Provide the (x, y) coordinate of the cell's center where the given text is located.  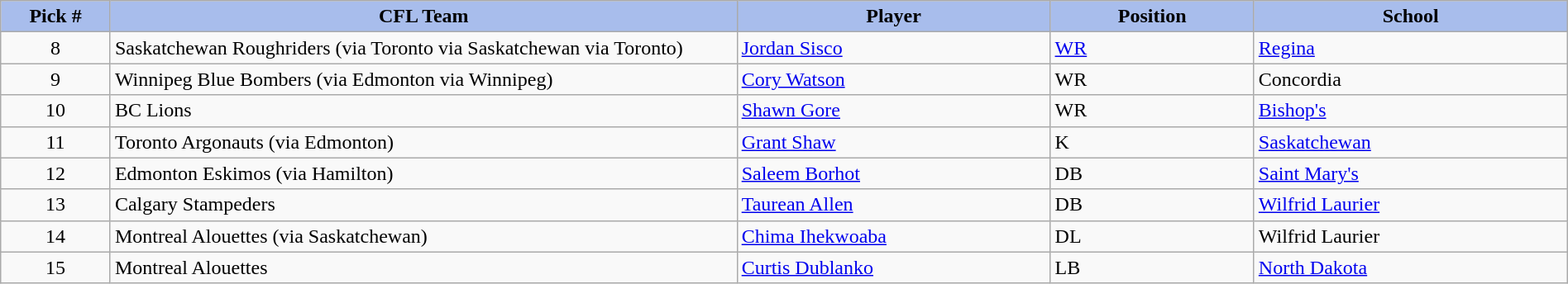
Saskatchewan (1411, 142)
Shawn Gore (893, 111)
10 (56, 111)
Taurean Allen (893, 205)
Grant Shaw (893, 142)
Player (893, 17)
Toronto Argonauts (via Edmonton) (423, 142)
Jordan Sisco (893, 48)
Calgary Stampeders (423, 205)
Curtis Dublanko (893, 267)
12 (56, 173)
K (1152, 142)
BC Lions (423, 111)
Chima Ihekwoaba (893, 236)
Edmonton Eskimos (via Hamilton) (423, 173)
Saleem Borhot (893, 173)
Pick # (56, 17)
8 (56, 48)
North Dakota (1411, 267)
Winnipeg Blue Bombers (via Edmonton via Winnipeg) (423, 79)
Concordia (1411, 79)
9 (56, 79)
Saskatchewan Roughriders (via Toronto via Saskatchewan via Toronto) (423, 48)
School (1411, 17)
Montreal Alouettes (423, 267)
15 (56, 267)
Cory Watson (893, 79)
Saint Mary's (1411, 173)
14 (56, 236)
Bishop's (1411, 111)
CFL Team (423, 17)
Montreal Alouettes (via Saskatchewan) (423, 236)
11 (56, 142)
Regina (1411, 48)
13 (56, 205)
DL (1152, 236)
Position (1152, 17)
LB (1152, 267)
